Search for the cell housing the specified text and yield its [X, Y] center coordinate. 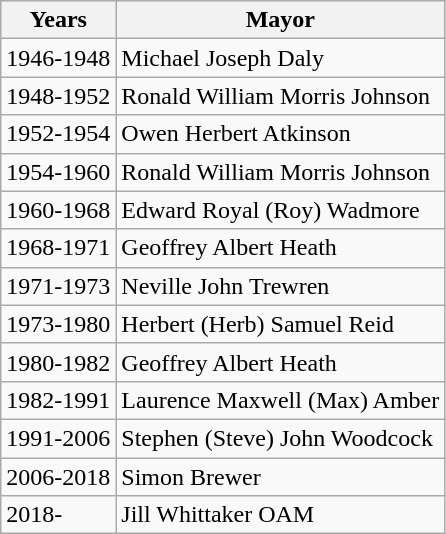
1946-1948 [58, 58]
1980-1982 [58, 362]
2006-2018 [58, 477]
Laurence Maxwell (Max) Amber [280, 400]
1960-1968 [58, 210]
2018- [58, 515]
1954-1960 [58, 172]
Herbert (Herb) Samuel Reid [280, 324]
1948-1952 [58, 96]
Michael Joseph Daly [280, 58]
1991-2006 [58, 438]
1952-1954 [58, 134]
Jill Whittaker OAM [280, 515]
1982-1991 [58, 400]
Neville John Trewren [280, 286]
Simon Brewer [280, 477]
Mayor [280, 20]
1971-1973 [58, 286]
Owen Herbert Atkinson [280, 134]
Stephen (Steve) John Woodcock [280, 438]
Years [58, 20]
1973-1980 [58, 324]
Edward Royal (Roy) Wadmore [280, 210]
1968-1971 [58, 248]
